Determine the (X, Y) coordinate at the center of the cell enclosing the given text.  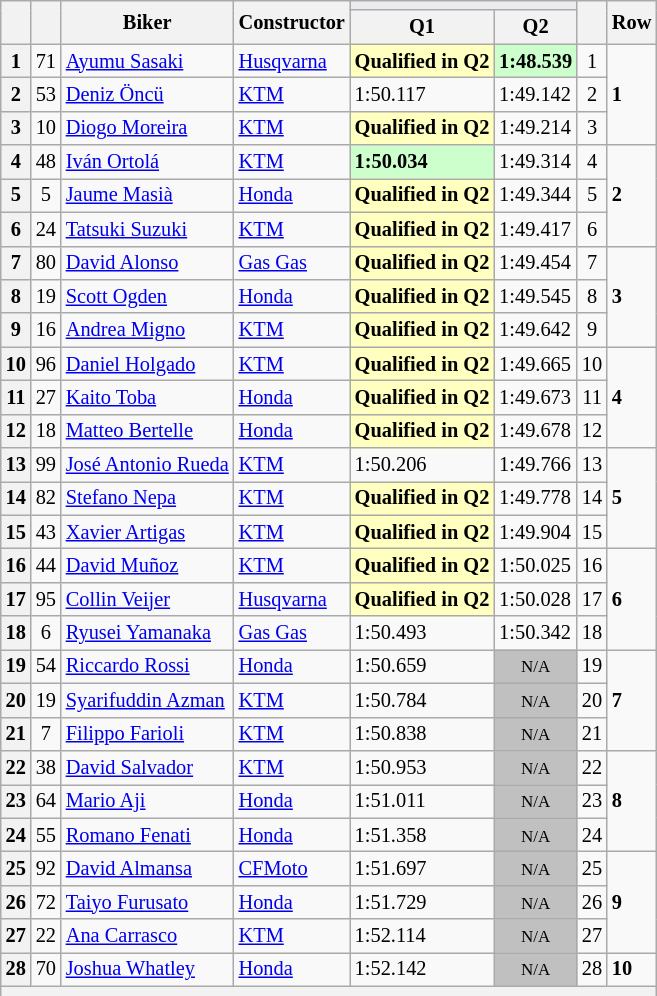
1:51.697 (422, 868)
71 (46, 61)
1:49.642 (536, 330)
Tatsuki Suzuki (148, 229)
1:49.314 (536, 162)
1:50.034 (422, 162)
1:52.114 (422, 936)
1:49.454 (536, 263)
Q1 (422, 27)
1:50.028 (536, 599)
Q2 (536, 27)
1:49.904 (536, 532)
72 (46, 902)
Daniel Holgado (148, 364)
David Muñoz (148, 565)
Romano Fenati (148, 835)
Stefano Nepa (148, 498)
48 (46, 162)
70 (46, 969)
Filippo Farioli (148, 734)
Row (632, 22)
Mario Aji (148, 801)
1:49.214 (536, 128)
Jaume Masià (148, 195)
Diogo Moreira (148, 128)
1:51.729 (422, 902)
1:49.545 (536, 296)
Kaito Toba (148, 397)
1:49.766 (536, 465)
1:49.665 (536, 364)
Riccardo Rossi (148, 666)
1:51.011 (422, 801)
CFMoto (292, 868)
Constructor (292, 22)
1:49.678 (536, 431)
1:52.142 (422, 969)
1:50.206 (422, 465)
1:48.539 (536, 61)
1:50.953 (422, 767)
82 (46, 498)
José Antonio Rueda (148, 465)
Iván Ortolá (148, 162)
Matteo Bertelle (148, 431)
1:50.342 (536, 633)
54 (46, 666)
80 (46, 263)
1:49.673 (536, 397)
1:49.142 (536, 94)
Taiyo Furusato (148, 902)
92 (46, 868)
1:51.358 (422, 835)
David Salvador (148, 767)
Deniz Öncü (148, 94)
1:49.344 (536, 195)
1:49.417 (536, 229)
Ryusei Yamanaka (148, 633)
Ayumu Sasaki (148, 61)
Ana Carrasco (148, 936)
64 (46, 801)
95 (46, 599)
Scott Ogden (148, 296)
Collin Veijer (148, 599)
44 (46, 565)
Andrea Migno (148, 330)
Joshua Whatley (148, 969)
43 (46, 532)
38 (46, 767)
1:49.778 (536, 498)
96 (46, 364)
Syarifuddin Azman (148, 700)
1:50.025 (536, 565)
55 (46, 835)
1:50.117 (422, 94)
Biker (148, 22)
1:50.659 (422, 666)
David Almansa (148, 868)
1:50.838 (422, 734)
99 (46, 465)
Xavier Artigas (148, 532)
53 (46, 94)
David Alonso (148, 263)
1:50.493 (422, 633)
1:50.784 (422, 700)
